Provide the (X, Y) coordinate of the cell's center where the given text is located.  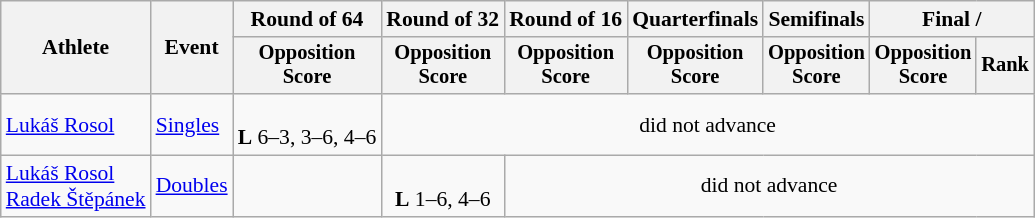
Semifinals (816, 19)
Lukáš RosolRadek Štěpánek (76, 186)
Rank (1005, 66)
Doubles (192, 186)
L 1–6, 4–6 (442, 186)
Round of 32 (442, 19)
Round of 64 (308, 19)
Event (192, 48)
Round of 16 (566, 19)
Final / (952, 19)
Quarterfinals (695, 19)
Athlete (76, 48)
L 6–3, 3–6, 4–6 (308, 124)
Singles (192, 124)
Lukáš Rosol (76, 124)
